Extract the (X, Y) coordinate from the center of the cell holding the provided text.  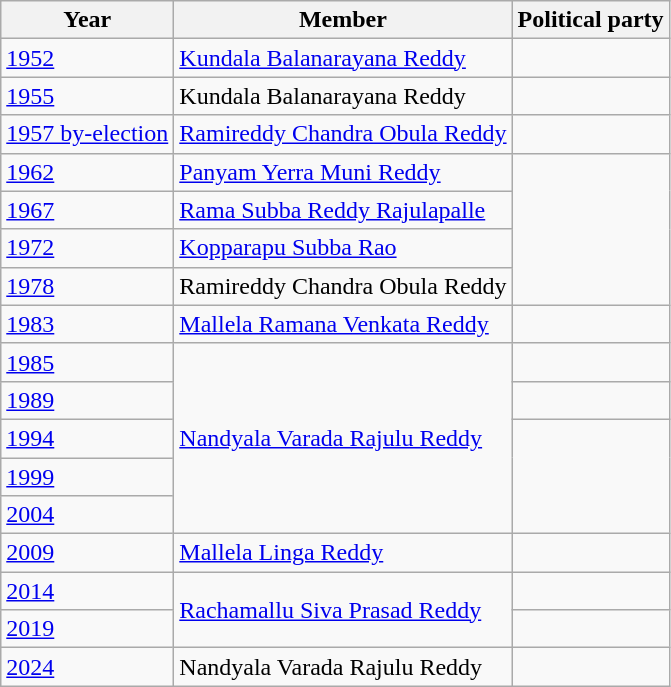
1957 by-election (88, 134)
Rama Subba Reddy Rajulapalle (343, 210)
1999 (88, 477)
Rachamallu Siva Prasad Reddy (343, 610)
Mallela Linga Reddy (343, 553)
1952 (88, 58)
1962 (88, 172)
Member (343, 20)
Year (88, 20)
1972 (88, 248)
1994 (88, 438)
2009 (88, 553)
1983 (88, 324)
2014 (88, 591)
Panyam Yerra Muni Reddy (343, 172)
Kopparapu Subba Rao (343, 248)
1955 (88, 96)
1985 (88, 362)
Mallela Ramana Venkata Reddy (343, 324)
Political party (590, 20)
2004 (88, 515)
2019 (88, 629)
1967 (88, 210)
1989 (88, 400)
1978 (88, 286)
2024 (88, 667)
